Capture the cell that displays the provided text and extract its (x, y) central coordinate. 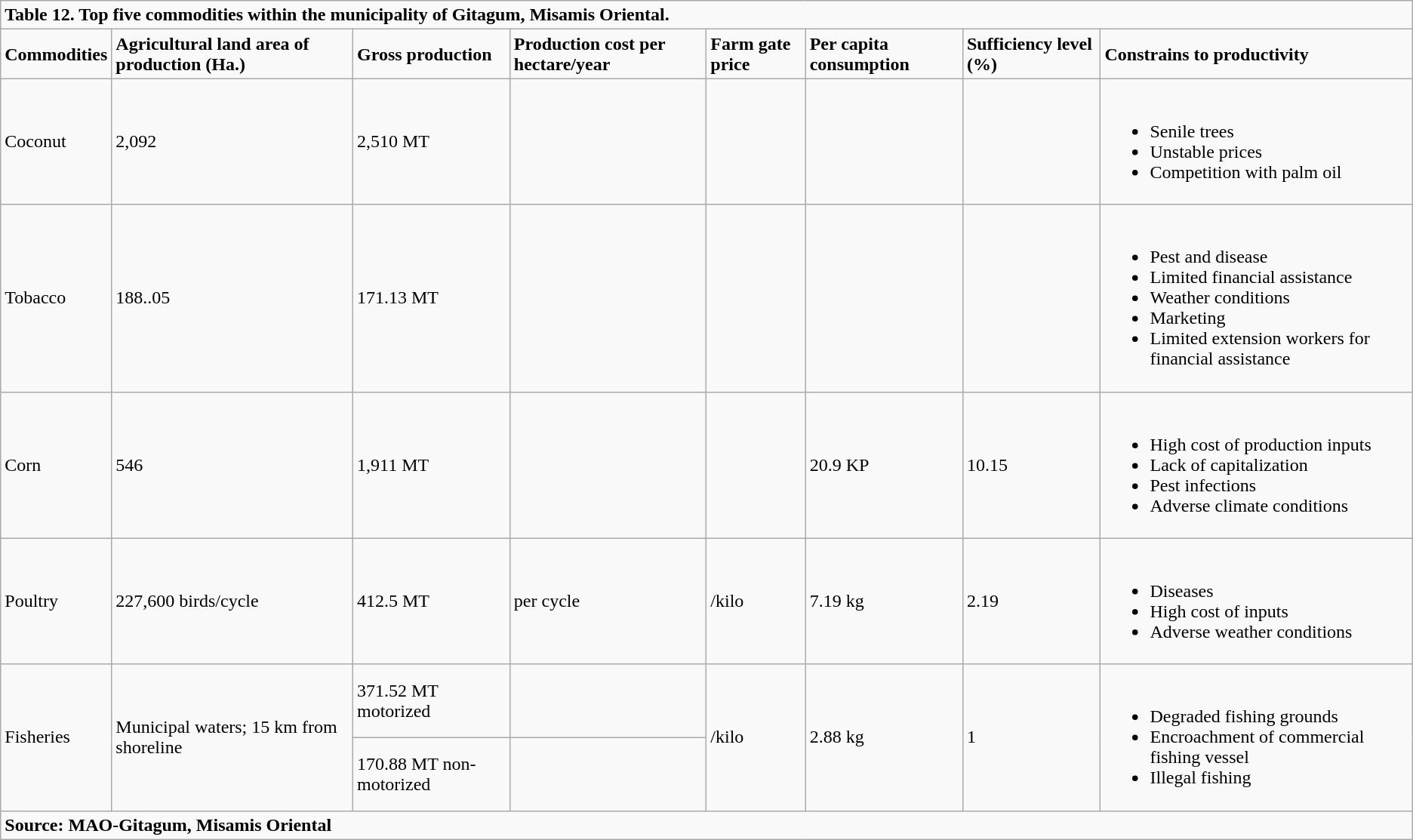
Poultry (56, 601)
DiseasesHigh cost of inputsAdverse weather conditions (1256, 601)
188..05 (232, 298)
2.88 kg (884, 737)
Degraded fishing groundsEncroachment of commercial fishing vesselIllegal fishing (1256, 737)
2,092 (232, 142)
1,911 MT (431, 465)
10.15 (1031, 465)
Commodities (56, 54)
Constrains to productivity (1256, 54)
Municipal waters; 15 km from shoreline (232, 737)
2,510 MT (431, 142)
Gross production (431, 54)
227,600 birds/cycle (232, 601)
7.19 kg (884, 601)
Corn (56, 465)
Table 12. Top five commodities within the municipality of Gitagum, Misamis Oriental. (706, 15)
Production cost per hectare/year (608, 54)
Per capita consumption (884, 54)
Senile treesUnstable pricesCompetition with palm oil (1256, 142)
Tobacco (56, 298)
Sufficiency level (%) (1031, 54)
Farm gate price (756, 54)
1 (1031, 737)
Coconut (56, 142)
20.9 KP (884, 465)
Fisheries (56, 737)
412.5 MT (431, 601)
170.88 MT non-motorized (431, 774)
371.52 MT motorized (431, 700)
Source: MAO-Gitagum, Misamis Oriental (706, 825)
171.13 MT (431, 298)
546 (232, 465)
Pest and diseaseLimited financial assistanceWeather conditionsMarketingLimited extension workers for financial assistance (1256, 298)
Agricultural land area of production (Ha.) (232, 54)
2.19 (1031, 601)
High cost of production inputsLack of capitalizationPest infectionsAdverse climate conditions (1256, 465)
per cycle (608, 601)
